Return the [x, y] coordinate for the center point of the cell that contains the specified text.  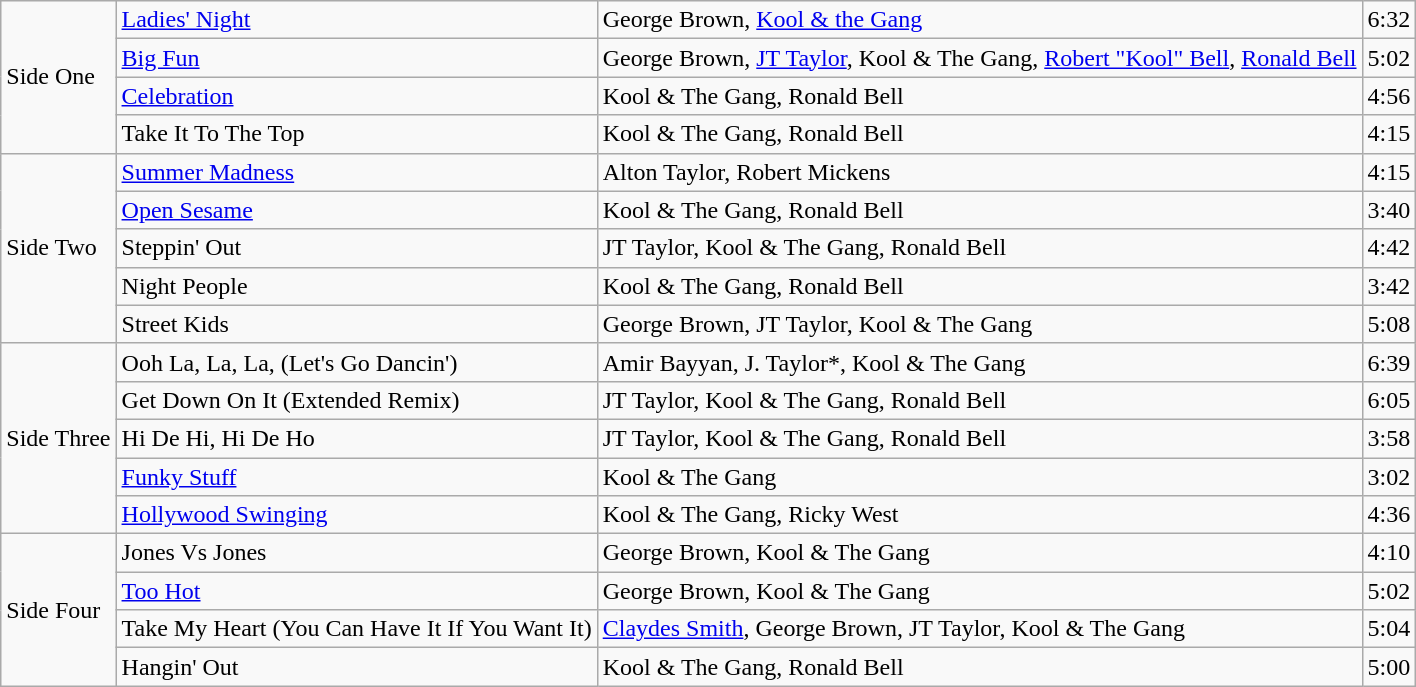
Hangin' Out [356, 667]
George Brown, JT Taylor, Kool & The Gang, Robert "Kool" Bell, Ronald Bell [980, 58]
Side One [58, 77]
4:56 [1389, 96]
Funky Stuff [356, 477]
Amir Bayyan, J. Taylor*, Kool & The Gang [980, 362]
Side Four [58, 610]
George Brown, Kool & the Gang [980, 20]
5:00 [1389, 667]
Jones Vs Jones [356, 553]
Summer Madness [356, 172]
Take My Heart (You Can Have It If You Want It) [356, 629]
Celebration [356, 96]
Hollywood Swinging [356, 515]
4:10 [1389, 553]
Claydes Smith, George Brown, JT Taylor, Kool & The Gang [980, 629]
George Brown, JT Taylor, Kool & The Gang [980, 324]
4:36 [1389, 515]
5:08 [1389, 324]
Too Hot [356, 591]
3:42 [1389, 286]
Steppin' Out [356, 248]
Big Fun [356, 58]
Kool & The Gang, Ricky West [980, 515]
3:40 [1389, 210]
6:32 [1389, 20]
Kool & The Gang [980, 477]
Ladies' Night [356, 20]
Take It To The Top [356, 134]
Side Two [58, 248]
4:42 [1389, 248]
Alton Taylor, Robert Mickens [980, 172]
6:39 [1389, 362]
Side Three [58, 438]
Ooh La, La, La, (Let's Go Dancin') [356, 362]
5:04 [1389, 629]
Get Down On It (Extended Remix) [356, 400]
3:02 [1389, 477]
Open Sesame [356, 210]
6:05 [1389, 400]
Hi De Hi, Hi De Ho [356, 438]
3:58 [1389, 438]
Street Kids [356, 324]
Night People [356, 286]
